Search for the cell housing the specified text and yield its (x, y) center coordinate. 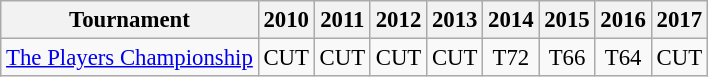
T64 (623, 58)
2015 (567, 20)
2012 (398, 20)
2016 (623, 20)
2017 (679, 20)
The Players Championship (130, 58)
T66 (567, 58)
Tournament (130, 20)
2014 (511, 20)
2010 (286, 20)
T72 (511, 58)
2013 (455, 20)
2011 (342, 20)
